Detect which cell encompasses the target text, then output its (X, Y) center coordinate. 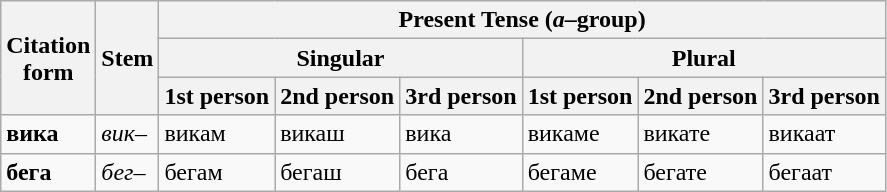
бегаат (824, 172)
бегате (700, 172)
Present Tense (а–group) (522, 20)
викаме (580, 134)
викам (217, 134)
викате (700, 134)
викаат (824, 134)
бегам (217, 172)
бегаме (580, 172)
Stem (128, 58)
бег– (128, 172)
Plural (704, 58)
бегаш (338, 172)
вик– (128, 134)
Singular (340, 58)
Citationform (48, 58)
викаш (338, 134)
